Identify which cell holds the provided text, then report its [x, y] central coordinate. 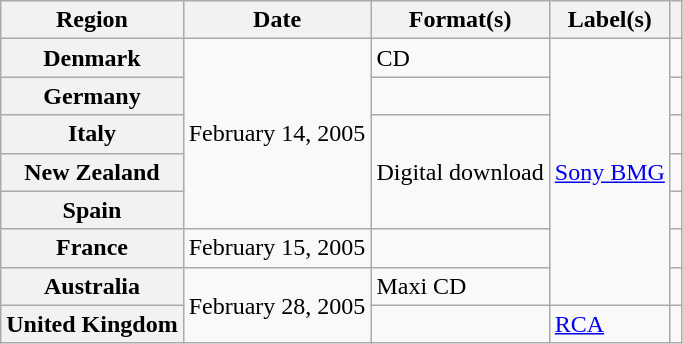
Italy [92, 134]
France [92, 248]
Maxi CD [460, 286]
Format(s) [460, 20]
Label(s) [610, 20]
Spain [92, 210]
February 14, 2005 [277, 134]
Denmark [92, 58]
February 28, 2005 [277, 305]
CD [460, 58]
Sony BMG [610, 172]
Date [277, 20]
Region [92, 20]
Australia [92, 286]
RCA [610, 324]
Germany [92, 96]
New Zealand [92, 172]
United Kingdom [92, 324]
Digital download [460, 172]
February 15, 2005 [277, 248]
